Determine the [x, y] coordinate at the center of the cell enclosing the given text.  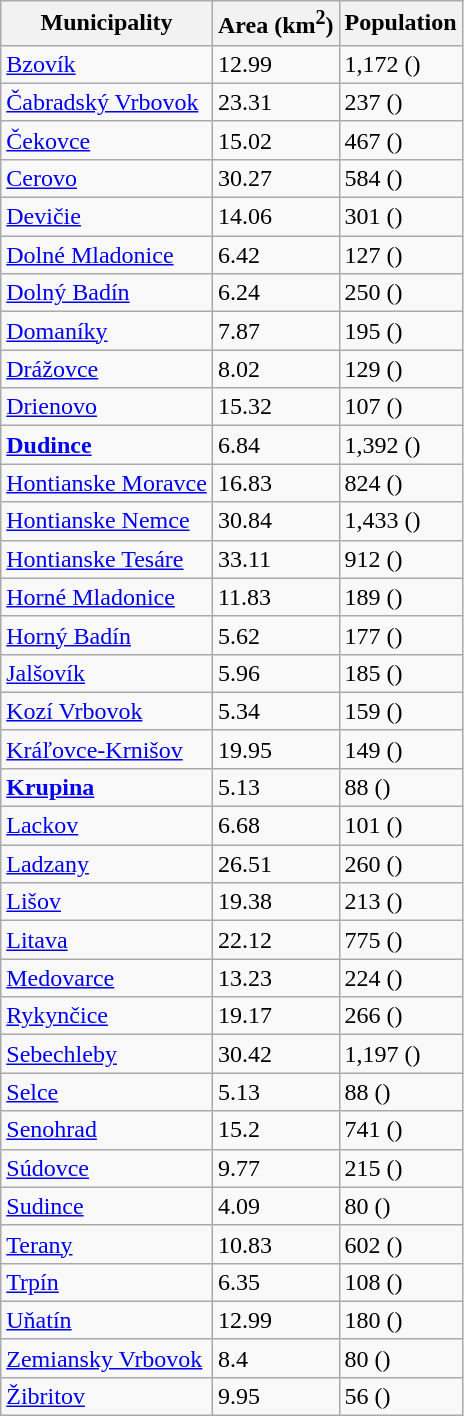
Cerovo [107, 178]
Horný Badín [107, 635]
Drienovo [107, 407]
Medovarce [107, 978]
Selce [107, 1092]
22.12 [276, 940]
1,433 () [400, 521]
7.87 [276, 331]
5.96 [276, 673]
824 () [400, 483]
26.51 [276, 864]
Devičie [107, 217]
Area (km2) [276, 24]
15.32 [276, 407]
19.95 [276, 749]
5.34 [276, 711]
Kozí Vrbovok [107, 711]
Population [400, 24]
185 () [400, 673]
19.17 [276, 1016]
237 () [400, 102]
Kráľovce-Krnišov [107, 749]
8.4 [276, 1358]
Dolné Mladonice [107, 255]
Municipality [107, 24]
33.11 [276, 559]
Bzovík [107, 64]
30.42 [276, 1054]
Hontianske Moravce [107, 483]
Litava [107, 940]
775 () [400, 940]
8.02 [276, 369]
Hontianske Tesáre [107, 559]
1,392 () [400, 445]
108 () [400, 1282]
Dudince [107, 445]
6.68 [276, 826]
Čekovce [107, 140]
Lackov [107, 826]
9.95 [276, 1396]
Hontianske Nemce [107, 521]
15.2 [276, 1130]
195 () [400, 331]
Domaníky [107, 331]
1,172 () [400, 64]
4.09 [276, 1206]
602 () [400, 1244]
180 () [400, 1320]
584 () [400, 178]
177 () [400, 635]
11.83 [276, 597]
Lišov [107, 902]
10.83 [276, 1244]
Uňatín [107, 1320]
Súdovce [107, 1168]
14.06 [276, 217]
266 () [400, 1016]
Čabradský Vrbovok [107, 102]
260 () [400, 864]
Sudince [107, 1206]
250 () [400, 293]
23.31 [276, 102]
30.84 [276, 521]
56 () [400, 1396]
149 () [400, 749]
9.77 [276, 1168]
107 () [400, 407]
Trpín [107, 1282]
6.42 [276, 255]
1,197 () [400, 1054]
13.23 [276, 978]
127 () [400, 255]
189 () [400, 597]
213 () [400, 902]
Drážovce [107, 369]
6.35 [276, 1282]
741 () [400, 1130]
912 () [400, 559]
Sebechleby [107, 1054]
19.38 [276, 902]
Dolný Badín [107, 293]
215 () [400, 1168]
Rykynčice [107, 1016]
224 () [400, 978]
15.02 [276, 140]
Horné Mladonice [107, 597]
6.84 [276, 445]
159 () [400, 711]
467 () [400, 140]
Jalšovík [107, 673]
Zemiansky Vrbovok [107, 1358]
Ladzany [107, 864]
Terany [107, 1244]
Krupina [107, 787]
16.83 [276, 483]
101 () [400, 826]
6.24 [276, 293]
5.62 [276, 635]
30.27 [276, 178]
Žibritov [107, 1396]
129 () [400, 369]
Senohrad [107, 1130]
301 () [400, 217]
